Determine the (X, Y) coordinate at the center of the cell enclosing the given text.  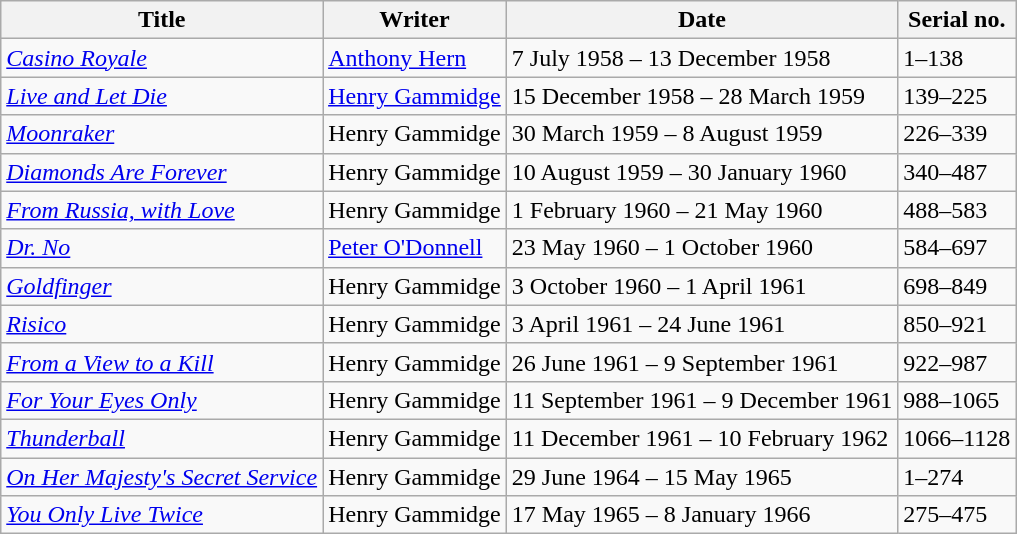
Thunderball (162, 438)
1 February 1960 – 21 May 1960 (702, 210)
7 July 1958 – 13 December 1958 (702, 58)
1066–1128 (957, 438)
Serial no. (957, 20)
23 May 1960 – 1 October 1960 (702, 248)
11 September 1961 – 9 December 1961 (702, 400)
275–475 (957, 515)
Anthony Hern (415, 58)
26 June 1961 – 9 September 1961 (702, 362)
698–849 (957, 286)
Risico (162, 324)
1–138 (957, 58)
Title (162, 20)
Diamonds Are Forever (162, 172)
29 June 1964 – 15 May 1965 (702, 477)
17 May 1965 – 8 January 1966 (702, 515)
Dr. No (162, 248)
Live and Let Die (162, 96)
For Your Eyes Only (162, 400)
1–274 (957, 477)
From a View to a Kill (162, 362)
15 December 1958 – 28 March 1959 (702, 96)
850–921 (957, 324)
30 March 1959 – 8 August 1959 (702, 134)
488–583 (957, 210)
On Her Majesty's Secret Service (162, 477)
584–697 (957, 248)
3 April 1961 – 24 June 1961 (702, 324)
Date (702, 20)
Goldfinger (162, 286)
Writer (415, 20)
Moonraker (162, 134)
3 October 1960 – 1 April 1961 (702, 286)
Peter O'Donnell (415, 248)
340–487 (957, 172)
You Only Live Twice (162, 515)
139–225 (957, 96)
10 August 1959 – 30 January 1960 (702, 172)
988–1065 (957, 400)
11 December 1961 – 10 February 1962 (702, 438)
Casino Royale (162, 58)
From Russia, with Love (162, 210)
226–339 (957, 134)
922–987 (957, 362)
